Detect which cell encompasses the target text, then output its [x, y] center coordinate. 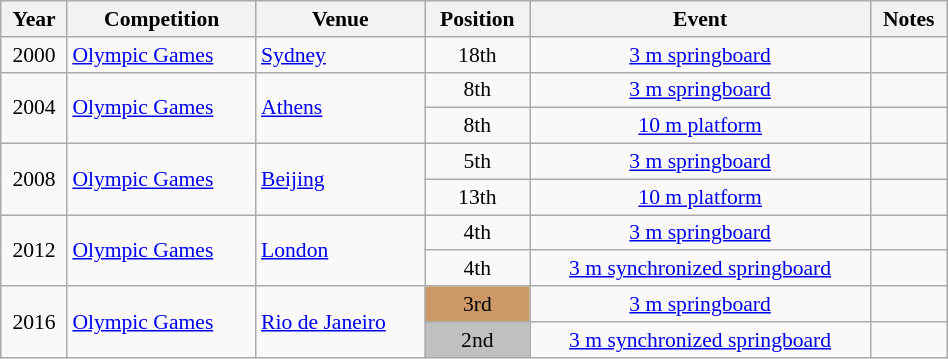
2000 [34, 55]
2012 [34, 250]
5th [478, 162]
2nd [478, 340]
Beijing [340, 180]
London [340, 250]
Notes [908, 19]
Rio de Janeiro [340, 322]
Competition [162, 19]
2004 [34, 108]
Position [478, 19]
Year [34, 19]
2016 [34, 322]
Athens [340, 108]
Sydney [340, 55]
13th [478, 197]
18th [478, 55]
3rd [478, 304]
Venue [340, 19]
Event [700, 19]
2008 [34, 180]
